Pinpoint the cell where the given text exists, returning its (x, y) midpoint coordinate. 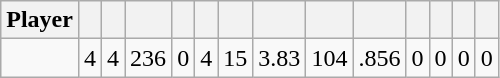
3.83 (280, 58)
Player (40, 20)
236 (148, 58)
.856 (380, 58)
15 (236, 58)
104 (330, 58)
